Scan for the cell matching the given text and deliver its (X, Y) coordinate at center. 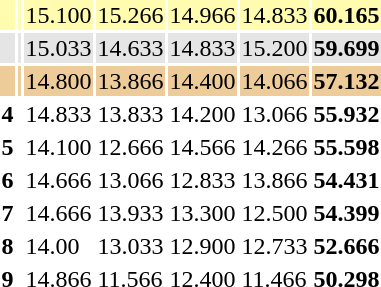
5 (8, 147)
14.566 (202, 147)
54.399 (346, 213)
14.966 (202, 15)
7 (8, 213)
13.833 (130, 114)
14.100 (58, 147)
52.666 (346, 246)
13.033 (130, 246)
8 (8, 246)
6 (8, 180)
15.033 (58, 48)
4 (8, 114)
13.933 (130, 213)
14.066 (274, 81)
12.666 (130, 147)
12.733 (274, 246)
15.266 (130, 15)
14.00 (58, 246)
15.200 (274, 48)
14.400 (202, 81)
12.900 (202, 246)
55.598 (346, 147)
60.165 (346, 15)
59.699 (346, 48)
54.431 (346, 180)
55.932 (346, 114)
12.833 (202, 180)
14.633 (130, 48)
12.500 (274, 213)
14.200 (202, 114)
14.800 (58, 81)
14.266 (274, 147)
13.300 (202, 213)
15.100 (58, 15)
57.132 (346, 81)
